Capture the cell that displays the provided text and extract its [x, y] central coordinate. 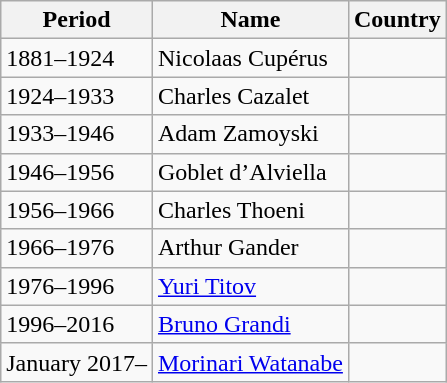
1881–1924 [77, 58]
Bruno Grandi [250, 324]
Charles Thoeni [250, 210]
1966–1976 [77, 248]
Goblet d’Alviella [250, 172]
Country [397, 20]
January 2017– [77, 362]
1996–2016 [77, 324]
1976–1996 [77, 286]
1946–1956 [77, 172]
Period [77, 20]
Adam Zamoyski [250, 134]
1933–1946 [77, 134]
1924–1933 [77, 96]
Name [250, 20]
Nicolaas Cupérus [250, 58]
Charles Cazalet [250, 96]
1956–1966 [77, 210]
Morinari Watanabe [250, 362]
Yuri Titov [250, 286]
Arthur Gander [250, 248]
